Return the [x, y] coordinate for the center point of the cell that contains the specified text.  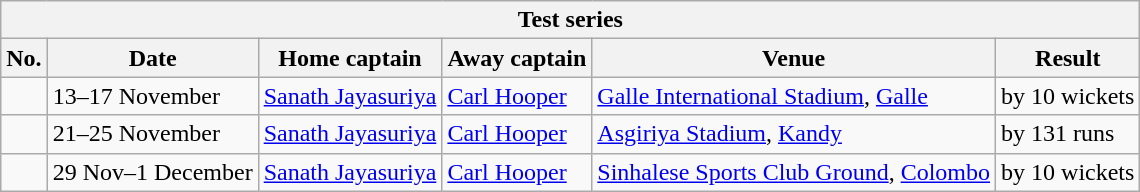
13–17 November [152, 96]
Test series [570, 20]
29 Nov–1 December [152, 172]
Galle International Stadium, Galle [794, 96]
Home captain [350, 58]
Away captain [517, 58]
Result [1068, 58]
21–25 November [152, 134]
by 131 runs [1068, 134]
Asgiriya Stadium, Kandy [794, 134]
No. [24, 58]
Venue [794, 58]
Sinhalese Sports Club Ground, Colombo [794, 172]
Date [152, 58]
